Scan for the cell matching the given text and deliver its (x, y) coordinate at center. 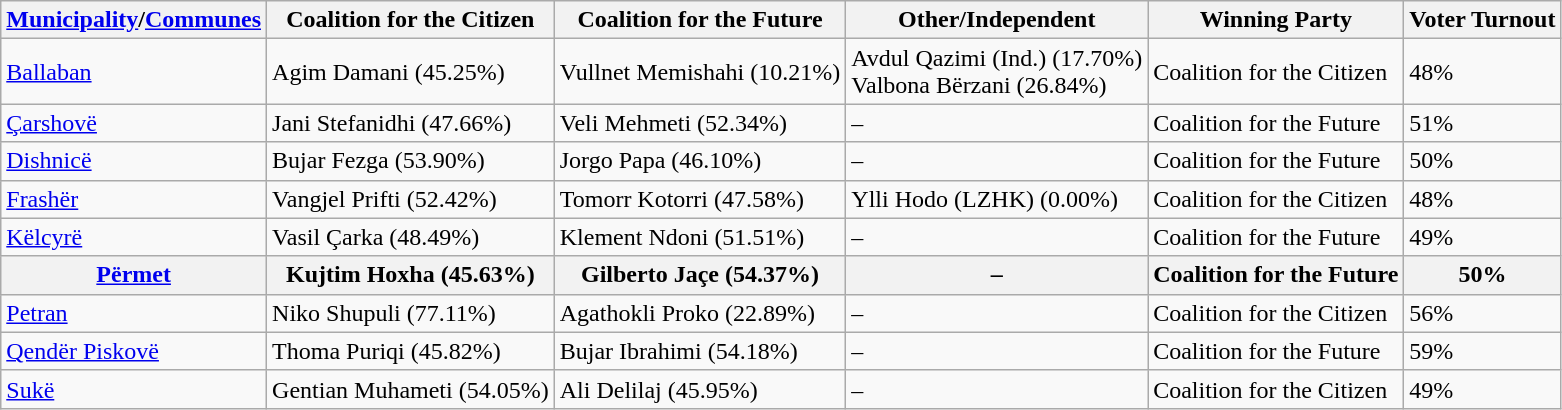
Ali Delilaj (45.95%) (700, 389)
Agathokli Proko (22.89%) (700, 313)
Thoma Puriqi (45.82%) (411, 351)
Niko Shupuli (77.11%) (411, 313)
Bujar Fezga (53.90%) (411, 161)
Ballaban (134, 72)
Winning Party (1276, 20)
Vullnet Memishahi (10.21%) (700, 72)
Veli Mehmeti (52.34%) (700, 123)
Municipality/Communes (134, 20)
Vasil Çarka (48.49%) (411, 237)
Kujtim Hoxha (45.63%) (411, 275)
Frashër (134, 199)
Këlcyrë (134, 237)
Voter Turnout (1482, 20)
Ylli Hodo (LZHK) (0.00%) (997, 199)
Jani Stefanidhi (47.66%) (411, 123)
Petran (134, 313)
56% (1482, 313)
Përmet (134, 275)
Agim Damani (45.25%) (411, 72)
Sukë (134, 389)
Dishnicë (134, 161)
Gilberto Jaçe (54.37%) (700, 275)
51% (1482, 123)
Avdul Qazimi (Ind.) (17.70%)Valbona Bërzani (26.84%) (997, 72)
Gentian Muhameti (54.05%) (411, 389)
Bujar Ibrahimi (54.18%) (700, 351)
59% (1482, 351)
Tomorr Kotorri (47.58%) (700, 199)
Klement Ndoni (51.51%) (700, 237)
Jorgo Papa (46.10%) (700, 161)
Other/Independent (997, 20)
Qendër Piskovë (134, 351)
Çarshovë (134, 123)
Vangjel Prifti (52.42%) (411, 199)
